Detect which cell encompasses the target text, then output its (x, y) center coordinate. 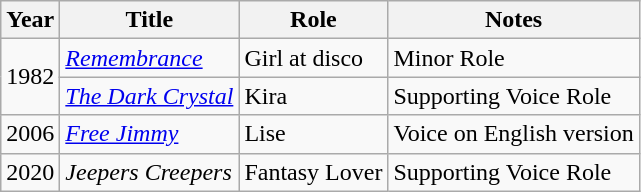
Jeepers Creepers (150, 172)
Girl at disco (314, 58)
Minor Role (514, 58)
Remembrance (150, 58)
2020 (30, 172)
Year (30, 20)
Voice on English version (514, 134)
Fantasy Lover (314, 172)
Free Jimmy (150, 134)
2006 (30, 134)
Kira (314, 96)
The Dark Crystal (150, 96)
Title (150, 20)
Notes (514, 20)
1982 (30, 77)
Role (314, 20)
Lise (314, 134)
